Return the (X, Y) coordinate for the center point of the cell that contains the specified text.  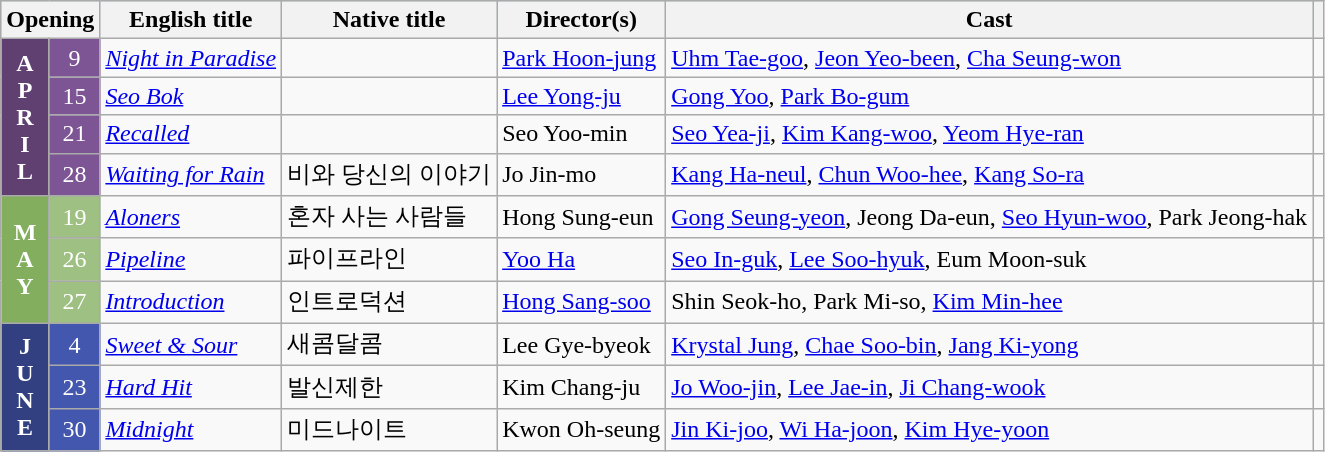
Kim Chang-ju (582, 388)
혼자 사는 사람들 (390, 218)
Hard Hit (191, 388)
Uhm Tae-goo, Jeon Yeo-been, Cha Seung-won (990, 58)
26 (74, 260)
Gong Yoo, Park Bo-gum (990, 96)
비와 당신의 이야기 (390, 174)
Native title (390, 20)
Park Hoon-jung (582, 58)
Cast (990, 20)
발신제한 (390, 388)
4 (74, 344)
Kwon Oh-seung (582, 430)
Opening (50, 20)
JUNE (26, 387)
Sweet & Sour (191, 344)
MAY (26, 260)
Gong Seung-yeon, Jeong Da-eun, Seo Hyun-woo, Park Jeong-hak (990, 218)
Lee Yong-ju (582, 96)
Seo Yoo-min (582, 134)
Recalled (191, 134)
23 (74, 388)
Seo Bok (191, 96)
English title (191, 20)
19 (74, 218)
Midnight (191, 430)
Shin Seok-ho, Park Mi-so, Kim Min-hee (990, 302)
Director(s) (582, 20)
파이프라인 (390, 260)
Jo Jin-mo (582, 174)
Hong Sung-eun (582, 218)
미드나이트 (390, 430)
Lee Gye-byeok (582, 344)
21 (74, 134)
15 (74, 96)
Waiting for Rain (191, 174)
Hong Sang-soo (582, 302)
Seo Yea-ji, Kim Kang-woo, Yeom Hye-ran (990, 134)
28 (74, 174)
APRIL (26, 118)
인트로덕션 (390, 302)
Introduction (191, 302)
9 (74, 58)
Jo Woo-jin, Lee Jae-in, Ji Chang-wook (990, 388)
Kang Ha-neul, Chun Woo-hee, Kang So-ra (990, 174)
30 (74, 430)
Night in Paradise (191, 58)
Pipeline (191, 260)
Jin Ki-joo, Wi Ha-joon, Kim Hye-yoon (990, 430)
Seo In-guk, Lee Soo-hyuk, Eum Moon-suk (990, 260)
27 (74, 302)
Yoo Ha (582, 260)
새콤달콤 (390, 344)
Aloners (191, 218)
Krystal Jung, Chae Soo-bin, Jang Ki-yong (990, 344)
